Find where the given text appears and provide that cell's center as [X, Y] coordinate. 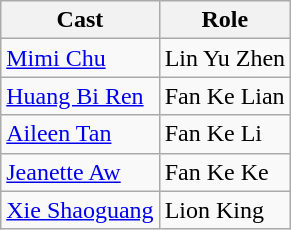
Xie Shaoguang [80, 210]
Lion King [224, 210]
Lin Yu Zhen [224, 58]
Role [224, 20]
Fan Ke Li [224, 134]
Aileen Tan [80, 134]
Cast [80, 20]
Mimi Chu [80, 58]
Fan Ke Lian [224, 96]
Fan Ke Ke [224, 172]
Huang Bi Ren [80, 96]
Jeanette Aw [80, 172]
